Identify which cell holds the provided text, then report its (x, y) central coordinate. 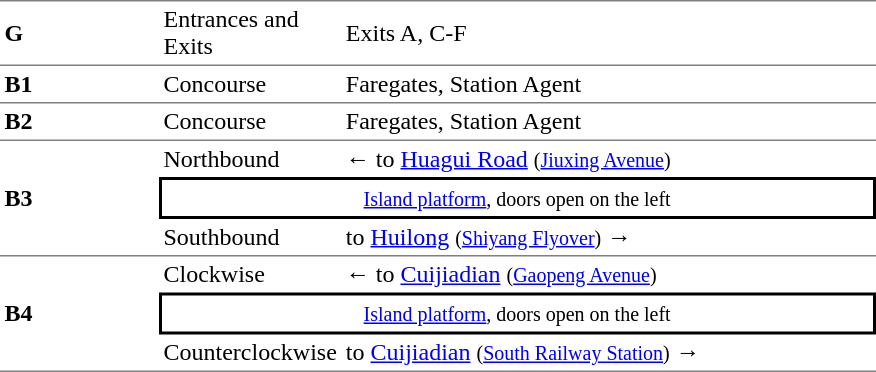
B3 (80, 199)
Northbound (250, 159)
← to Huagui Road (Jiuxing Avenue) (608, 159)
Southbound (250, 238)
Clockwise (250, 274)
← to Cuijiadian (Gaopeng Avenue) (608, 274)
B4 (80, 314)
to Huilong (Shiyang Flyover) → (608, 238)
Counterclockwise (250, 353)
to Cuijiadian (South Railway Station) → (608, 353)
Entrances and Exits (250, 33)
B1 (80, 85)
B2 (80, 123)
Exits A, C-F (608, 33)
G (80, 33)
